Capture the cell that displays the provided text and extract its (X, Y) central coordinate. 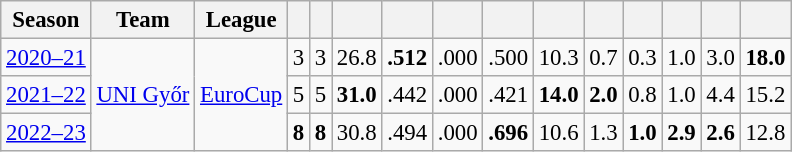
Team (143, 20)
18.0 (765, 58)
.494 (407, 133)
4.4 (720, 95)
EuroCup (242, 96)
.442 (407, 95)
Season (46, 20)
0.3 (642, 58)
2.6 (720, 133)
12.8 (765, 133)
15.2 (765, 95)
.500 (508, 58)
0.8 (642, 95)
UNI Győr (143, 96)
31.0 (357, 95)
.512 (407, 58)
2022–23 (46, 133)
26.8 (357, 58)
10.3 (558, 58)
0.7 (604, 58)
2.9 (682, 133)
10.6 (558, 133)
2.0 (604, 95)
14.0 (558, 95)
.421 (508, 95)
.696 (508, 133)
3.0 (720, 58)
30.8 (357, 133)
League (242, 20)
1.3 (604, 133)
2020–21 (46, 58)
2021–22 (46, 95)
